Capture the cell that displays the provided text and extract its (x, y) central coordinate. 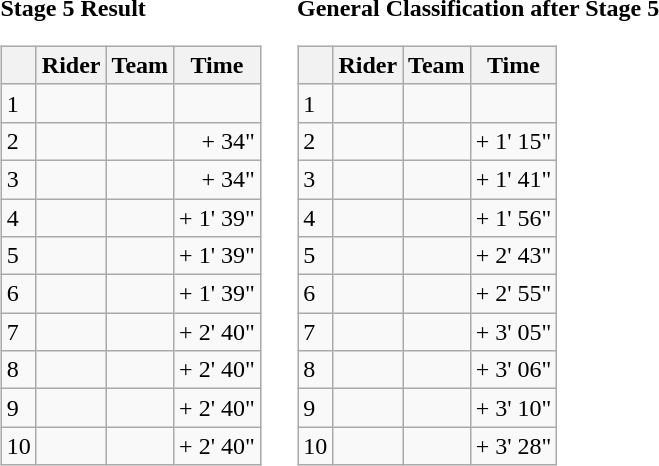
+ 3' 05" (514, 332)
+ 1' 41" (514, 179)
+ 3' 28" (514, 446)
+ 1' 15" (514, 141)
+ 2' 43" (514, 256)
+ 1' 56" (514, 217)
+ 3' 06" (514, 370)
+ 2' 55" (514, 294)
+ 3' 10" (514, 408)
